Determine the (x, y) coordinate at the center of the cell enclosing the given text.  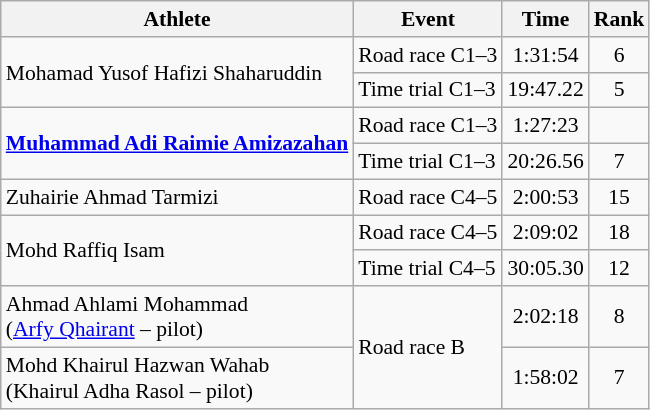
8 (620, 316)
Rank (620, 19)
20:26.56 (545, 162)
5 (620, 90)
Road race B (428, 347)
6 (620, 55)
2:00:53 (545, 197)
Time (545, 19)
19:47.22 (545, 90)
Mohd Raffiq Isam (178, 250)
Ahmad Ahlami Mohammad (Arfy Qhairant – pilot) (178, 316)
12 (620, 269)
1:27:23 (545, 126)
Time trial C4–5 (428, 269)
15 (620, 197)
Muhammad Adi Raimie Amizazahan (178, 144)
1:31:54 (545, 55)
Event (428, 19)
2:02:18 (545, 316)
30:05.30 (545, 269)
1:58:02 (545, 378)
2:09:02 (545, 233)
Mohd Khairul Hazwan Wahab (Khairul Adha Rasol – pilot) (178, 378)
18 (620, 233)
Zuhairie Ahmad Tarmizi (178, 197)
Athlete (178, 19)
Mohamad Yusof Hafizi Shaharuddin (178, 72)
